Find where the given text appears and provide that cell's center as (X, Y) coordinate. 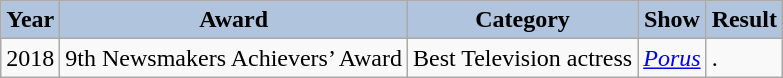
Best Television actress (522, 58)
. (744, 58)
9th Newsmakers Achievers’ Award (234, 58)
Award (234, 20)
Result (744, 20)
2018 (30, 58)
Year (30, 20)
Porus (672, 58)
Category (522, 20)
Show (672, 20)
